Determine the [X, Y] coordinate at the center of the cell enclosing the given text.  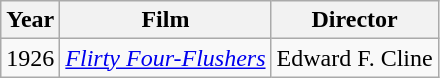
Director [354, 20]
Film [166, 20]
Edward F. Cline [354, 58]
Year [30, 20]
Flirty Four-Flushers [166, 58]
1926 [30, 58]
